From the cell containing the given text, extract its center point as [x, y] coordinate. 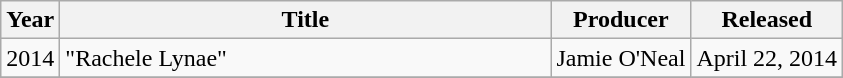
Released [767, 20]
Jamie O'Neal [621, 58]
April 22, 2014 [767, 58]
Producer [621, 20]
2014 [30, 58]
Year [30, 20]
Title [306, 20]
"Rachele Lynae" [306, 58]
